Pinpoint the cell where the given text exists, returning its (X, Y) midpoint coordinate. 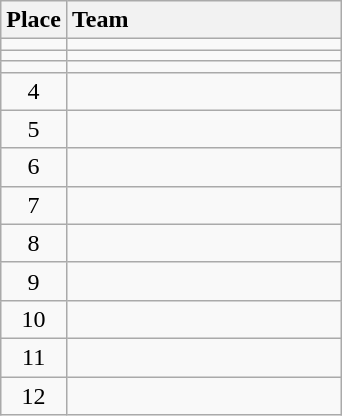
5 (34, 129)
10 (34, 319)
Place (34, 20)
12 (34, 395)
8 (34, 243)
4 (34, 91)
Team (204, 20)
7 (34, 205)
6 (34, 167)
9 (34, 281)
11 (34, 357)
